Scan for the cell matching the given text and deliver its [X, Y] coordinate at center. 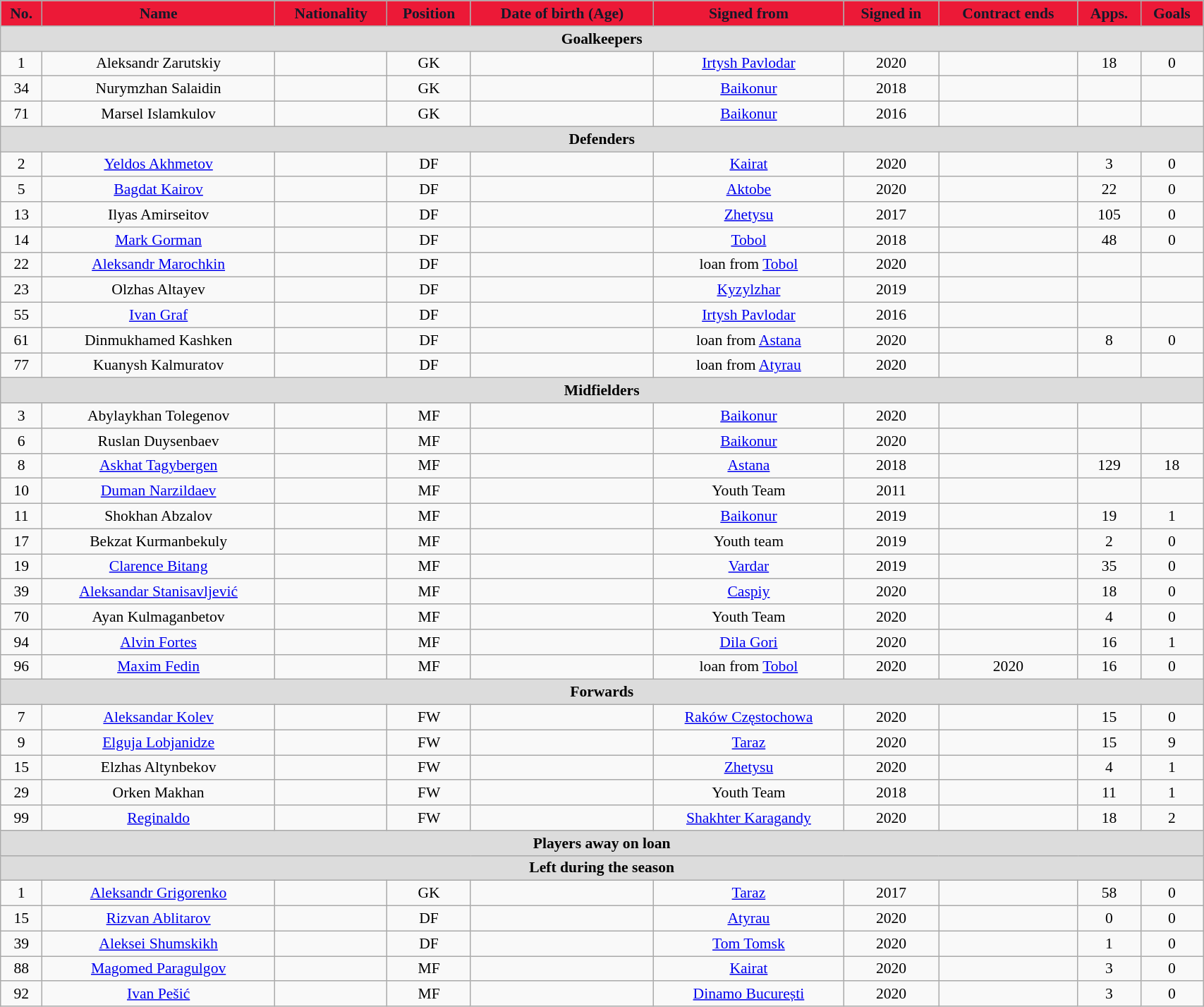
48 [1109, 240]
23 [21, 290]
Shakhter Karagandy [749, 818]
loan from Atyrau [749, 366]
Signed in [892, 13]
Raków Częstochowa [749, 718]
Abylaykhan Tolegenov [159, 416]
Vardar [749, 567]
Position [429, 13]
77 [21, 366]
70 [21, 617]
Players away on loan [602, 843]
61 [21, 340]
Astana [749, 466]
Elguja Lobjanidze [159, 742]
2011 [892, 491]
Nurymzhan Salaidin [159, 89]
Aleksandar Stanisavljević [159, 592]
Bagdat Kairov [159, 190]
Rizvan Ablitarov [159, 919]
Aleksandr Marochkin [159, 265]
5 [21, 190]
Apps. [1109, 13]
Atyrau [749, 919]
Shokhan Abzalov [159, 517]
129 [1109, 466]
Kuanysh Kalmuratov [159, 366]
55 [21, 315]
Duman Narzildaev [159, 491]
Aleksei Shumskikh [159, 943]
29 [21, 793]
Aleksandr Zarutskiy [159, 64]
No. [21, 13]
13 [21, 215]
92 [21, 994]
Kyzylzhar [749, 290]
Ruslan Duysenbaev [159, 441]
71 [21, 114]
10 [21, 491]
Orken Makhan [159, 793]
Clarence Bitang [159, 567]
Goals [1172, 13]
7 [21, 718]
Date of birth (Age) [561, 13]
99 [21, 818]
Ivan Graf [159, 315]
loan from Astana [749, 340]
Dinamo București [749, 994]
Midfielders [602, 391]
6 [21, 441]
Olzhas Altayev [159, 290]
Magomed Paragulgov [159, 969]
35 [1109, 567]
14 [21, 240]
Caspiy [749, 592]
Tom Tomsk [749, 943]
Name [159, 13]
Nationality [332, 13]
Ilyas Amirseitov [159, 215]
88 [21, 969]
Mark Gorman [159, 240]
96 [21, 667]
Ivan Pešić [159, 994]
Aleksandar Kolev [159, 718]
Elzhas Altynbekov [159, 768]
Dinmukhamed Kashken [159, 340]
Signed from [749, 13]
Aleksandr Grigorenko [159, 893]
58 [1109, 893]
105 [1109, 215]
Askhat Tagybergen [159, 466]
Ayan Kulmaganbetov [159, 617]
Left during the season [602, 868]
Aktobe [749, 190]
34 [21, 89]
Youth team [749, 541]
Yeldos Akhmetov [159, 164]
Alvin Fortes [159, 642]
Reginaldo [159, 818]
Marsel Islamkulov [159, 114]
Bekzat Kurmanbekuly [159, 541]
Maxim Fedin [159, 667]
Forwards [602, 692]
Goalkeepers [602, 39]
Defenders [602, 139]
Dila Gori [749, 642]
Tobol [749, 240]
94 [21, 642]
Contract ends [1009, 13]
17 [21, 541]
